Return the (X, Y) coordinate for the center point of the cell that contains the specified text.  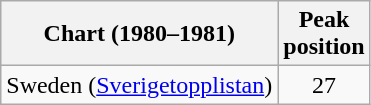
Chart (1980–1981) (140, 34)
27 (324, 85)
Peakposition (324, 34)
Sweden (Sverigetopplistan) (140, 85)
